Search for the cell housing the specified text and yield its (X, Y) center coordinate. 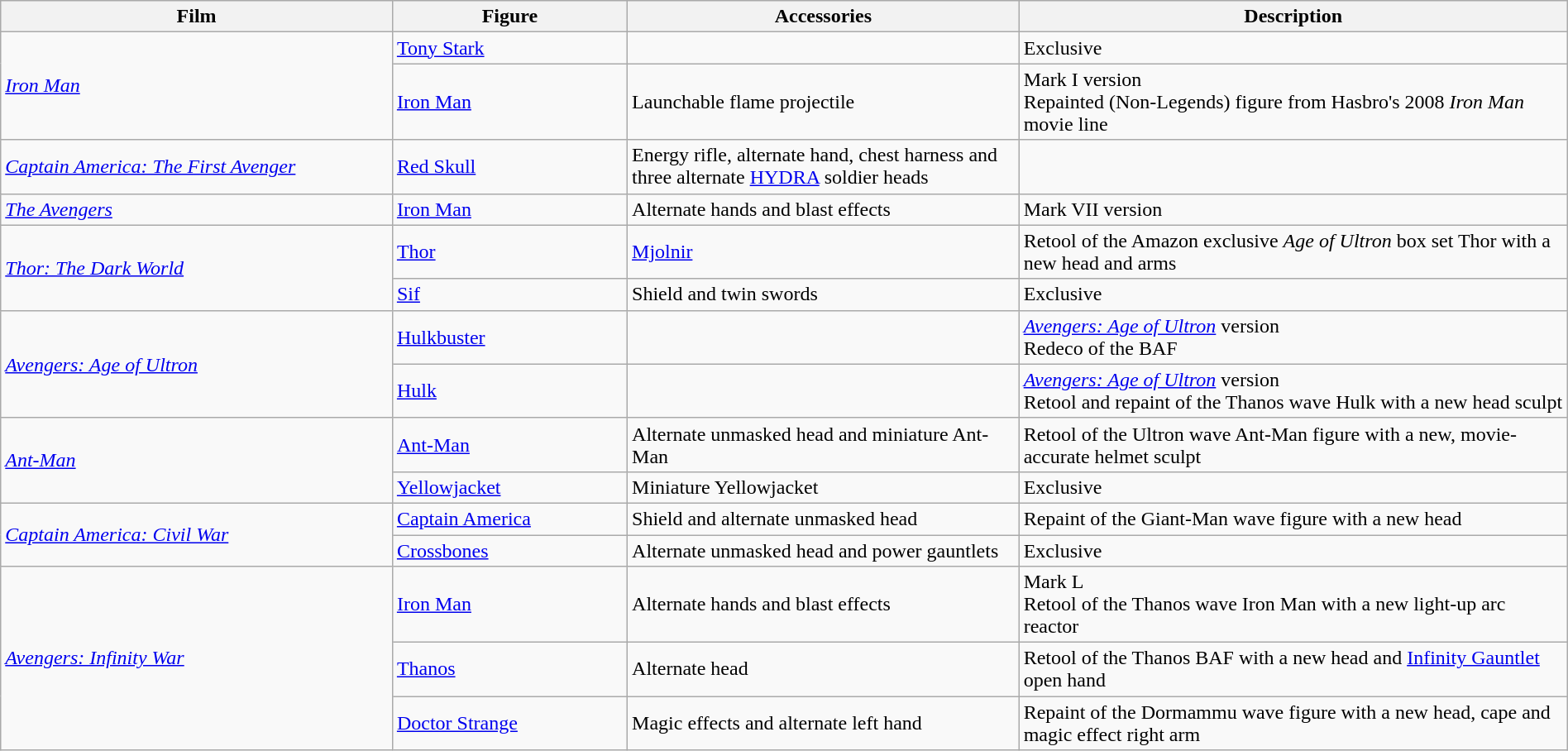
Avengers: Age of Ultron versionRedeco of the BAF (1293, 337)
Miniature Yellowjacket (824, 487)
Film (197, 17)
Thor (509, 251)
Mark VII version (1293, 209)
Mark I versionRepainted (Non-Legends) figure from Hasbro's 2008 Iron Man movie line (1293, 102)
Avengers: Infinity War (197, 658)
Hulkbuster (509, 337)
Sif (509, 294)
Magic effects and alternate left hand (824, 723)
Thanos (509, 670)
Crossbones (509, 550)
Shield and twin swords (824, 294)
Alternate unmasked head and miniature Ant-Man (824, 445)
Yellowjacket (509, 487)
Hulk (509, 390)
Avengers: Age of Ultron (197, 364)
Captain America: The First Avenger (197, 167)
Retool of the Amazon exclusive Age of Ultron box set Thor with a new head and arms (1293, 251)
Description (1293, 17)
Mjolnir (824, 251)
Captain America: Civil War (197, 534)
Tony Stark (509, 48)
Avengers: Age of Ultron versionRetool and repaint of the Thanos wave Hulk with a new head sculpt (1293, 390)
Accessories (824, 17)
Red Skull (509, 167)
Retool of the Ultron wave Ant-Man figure with a new, movie-accurate helmet sculpt (1293, 445)
The Avengers (197, 209)
Figure (509, 17)
Alternate head (824, 670)
Repaint of the Giant-Man wave figure with a new head (1293, 519)
Alternate unmasked head and power gauntlets (824, 550)
Energy rifle, alternate hand, chest harness and three alternate HYDRA soldier heads (824, 167)
Doctor Strange (509, 723)
Launchable flame projectile (824, 102)
Repaint of the Dormammu wave figure with a new head, cape and magic effect right arm (1293, 723)
Thor: The Dark World (197, 268)
Retool of the Thanos BAF with a new head and Infinity Gauntlet open hand (1293, 670)
Mark LRetool of the Thanos wave Iron Man with a new light-up arc reactor (1293, 605)
Shield and alternate unmasked head (824, 519)
Captain America (509, 519)
